Detect which cell encompasses the target text, then output its (X, Y) center coordinate. 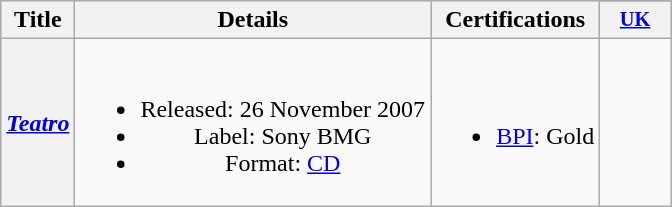
Details (253, 20)
UK (636, 20)
Teatro (38, 122)
Certifications (516, 20)
BPI: Gold (516, 122)
Released: 26 November 2007Label: Sony BMGFormat: CD (253, 122)
Title (38, 20)
